Scan for the cell matching the given text and deliver its [x, y] coordinate at center. 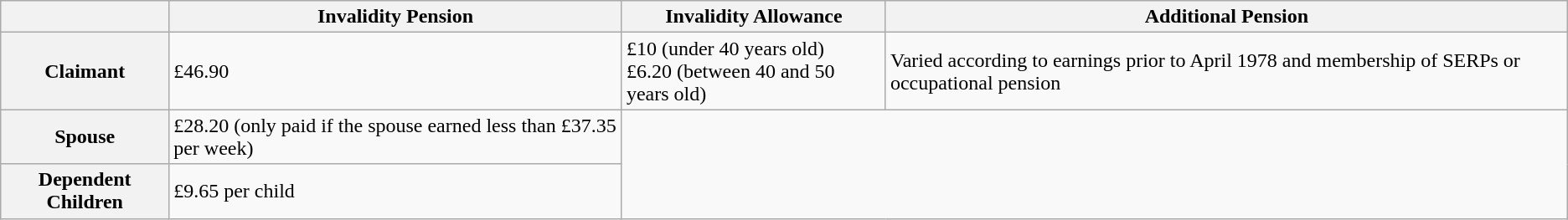
£46.90 [395, 71]
Spouse [85, 137]
Invalidity Pension [395, 17]
£10 (under 40 years old)£6.20 (between 40 and 50 years old) [754, 71]
Varied according to earnings prior to April 1978 and membership of SERPs or occupational pension [1226, 71]
£9.65 per child [395, 191]
Claimant [85, 71]
Dependent Children [85, 191]
Additional Pension [1226, 17]
Invalidity Allowance [754, 17]
£28.20 (only paid if the spouse earned less than £37.35 per week) [395, 137]
